From the cell containing the given text, extract its center point as (X, Y) coordinate. 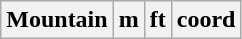
m (128, 20)
Mountain (57, 20)
ft (158, 20)
coord (206, 20)
